Provide the (x, y) coordinate of the cell's center where the given text is located.  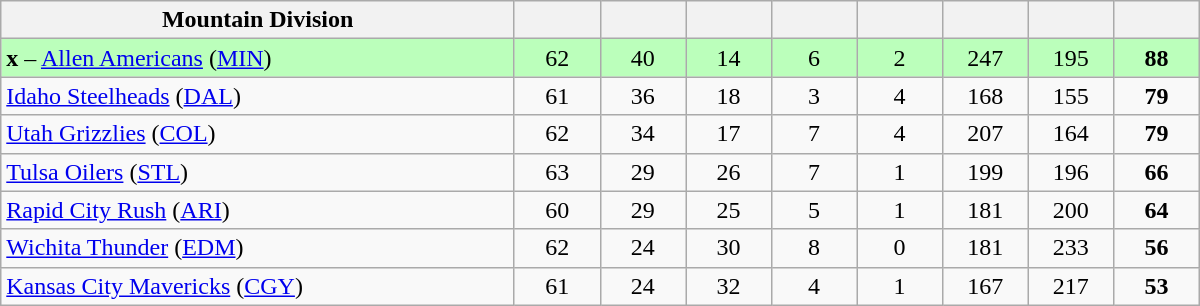
32 (729, 286)
26 (729, 172)
88 (1157, 58)
195 (1071, 58)
56 (1157, 248)
Mountain Division (258, 20)
25 (729, 210)
6 (814, 58)
17 (729, 134)
217 (1071, 286)
63 (557, 172)
233 (1071, 248)
30 (729, 248)
34 (643, 134)
Tulsa Oilers (STL) (258, 172)
199 (985, 172)
0 (900, 248)
Utah Grizzlies (COL) (258, 134)
8 (814, 248)
3 (814, 96)
168 (985, 96)
Kansas City Mavericks (CGY) (258, 286)
167 (985, 286)
5 (814, 210)
53 (1157, 286)
Rapid City Rush (ARI) (258, 210)
x – Allen Americans (MIN) (258, 58)
2 (900, 58)
40 (643, 58)
64 (1157, 210)
18 (729, 96)
60 (557, 210)
200 (1071, 210)
14 (729, 58)
247 (985, 58)
155 (1071, 96)
196 (1071, 172)
Wichita Thunder (EDM) (258, 248)
Idaho Steelheads (DAL) (258, 96)
164 (1071, 134)
207 (985, 134)
66 (1157, 172)
36 (643, 96)
